Extract the [X, Y] coordinate from the center of the cell holding the provided text.  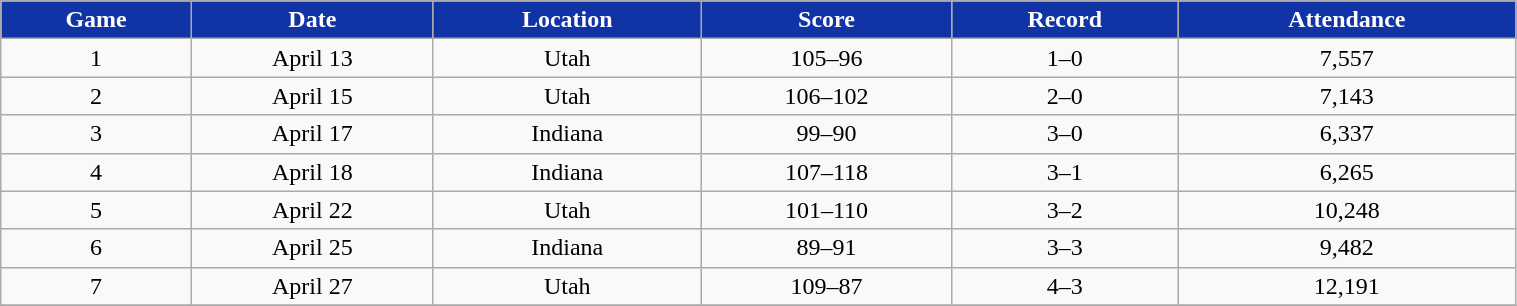
Record [1065, 20]
7,143 [1347, 96]
107–118 [826, 172]
April 13 [312, 58]
3 [96, 134]
105–96 [826, 58]
5 [96, 210]
Score [826, 20]
1 [96, 58]
6 [96, 248]
April 15 [312, 96]
101–110 [826, 210]
Attendance [1347, 20]
3–1 [1065, 172]
1–0 [1065, 58]
6,337 [1347, 134]
89–91 [826, 248]
109–87 [826, 286]
April 27 [312, 286]
2 [96, 96]
2–0 [1065, 96]
April 17 [312, 134]
99–90 [826, 134]
9,482 [1347, 248]
3–3 [1065, 248]
7,557 [1347, 58]
3–0 [1065, 134]
Location [567, 20]
7 [96, 286]
12,191 [1347, 286]
April 25 [312, 248]
6,265 [1347, 172]
106–102 [826, 96]
10,248 [1347, 210]
April 18 [312, 172]
April 22 [312, 210]
Date [312, 20]
4–3 [1065, 286]
3–2 [1065, 210]
Game [96, 20]
4 [96, 172]
